Locate the cell with the specified text and output its [X, Y] center coordinate. 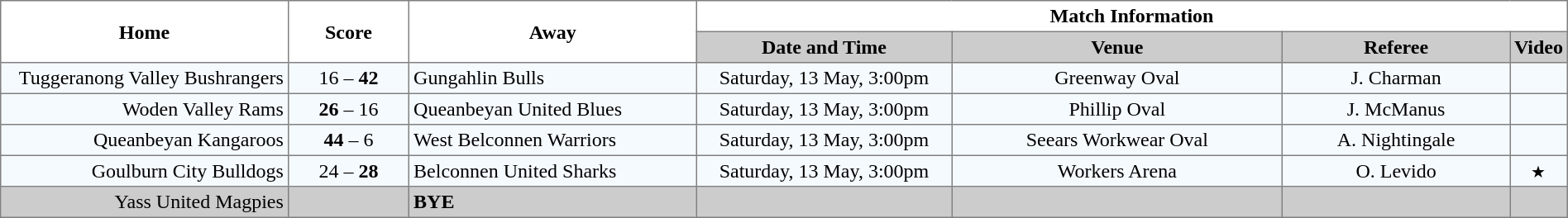
24 – 28 [349, 171]
Venue [1116, 47]
Referee [1396, 47]
J. Charman [1396, 78]
44 – 6 [349, 140]
26 – 16 [349, 109]
Video [1539, 47]
Score [349, 31]
West Belconnen Warriors [552, 140]
Workers Arena [1116, 171]
Date and Time [824, 47]
Greenway Oval [1116, 78]
Away [552, 31]
Goulburn City Bulldogs [144, 171]
Phillip Oval [1116, 109]
BYE [552, 202]
Yass United Magpies [144, 202]
Woden Valley Rams [144, 109]
Queanbeyan United Blues [552, 109]
Gungahlin Bulls [552, 78]
16 – 42 [349, 78]
O. Levido [1396, 171]
A. Nightingale [1396, 140]
Tuggeranong Valley Bushrangers [144, 78]
Seears Workwear Oval [1116, 140]
Home [144, 31]
Match Information [1132, 17]
Belconnen United Sharks [552, 171]
★ [1539, 171]
Queanbeyan Kangaroos [144, 140]
J. McManus [1396, 109]
